Provide the [x, y] coordinate of the cell's center where the given text is located.  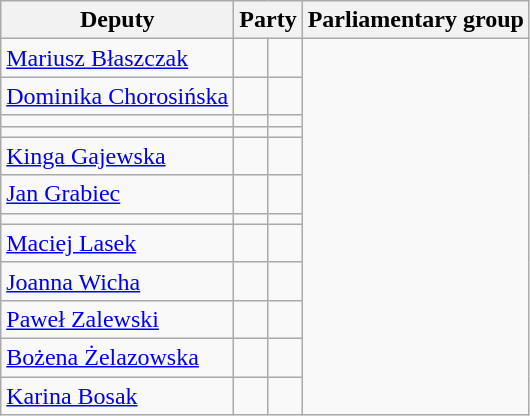
Joanna Wicha [118, 281]
Deputy [118, 20]
Kinga Gajewska [118, 156]
Party [268, 20]
Maciej Lasek [118, 243]
Dominika Chorosińska [118, 96]
Parliamentary group [416, 20]
Mariusz Błaszczak [118, 58]
Jan Grabiec [118, 194]
Bożena Żelazowska [118, 357]
Paweł Zalewski [118, 319]
Karina Bosak [118, 395]
